Provide the [x, y] coordinate of the cell's center where the given text is located.  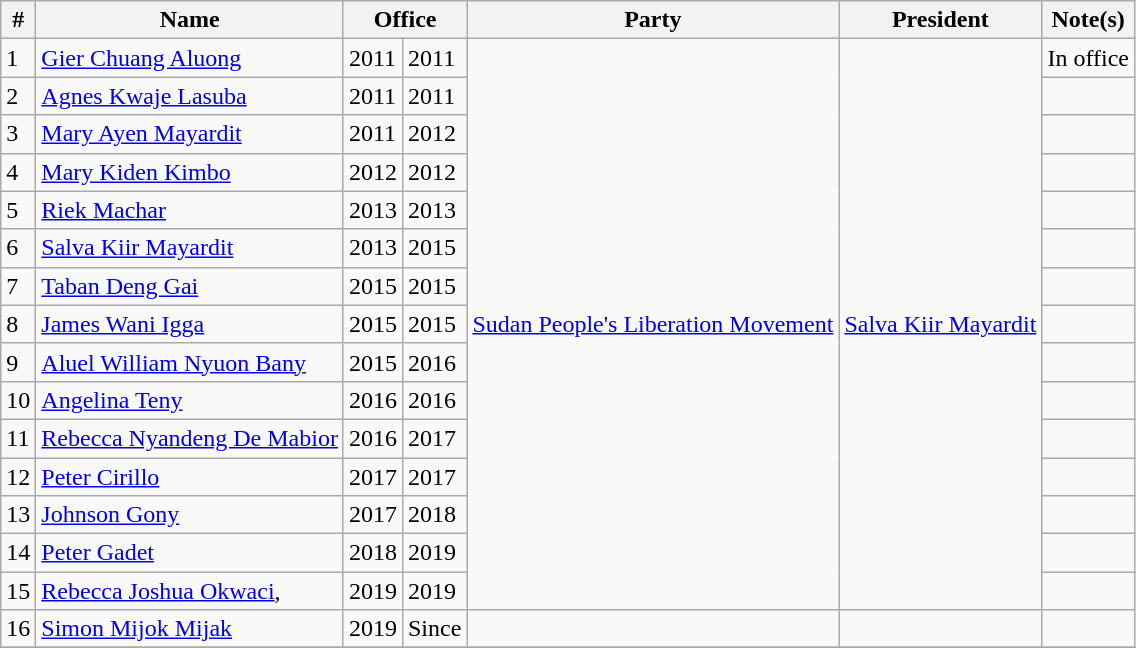
President [940, 20]
Rebecca Nyandeng De Mabior [190, 438]
Mary Kiden Kimbo [190, 172]
Peter Cirillo [190, 477]
Agnes Kwaje Lasuba [190, 96]
Mary Ayen Mayardit [190, 134]
Rebecca Joshua Okwaci, [190, 591]
Riek Machar [190, 210]
2 [18, 96]
1 [18, 58]
James Wani Igga [190, 324]
# [18, 20]
5 [18, 210]
Angelina Teny [190, 400]
13 [18, 515]
Simon Mijok Mijak [190, 629]
Since [434, 629]
14 [18, 553]
In office [1088, 58]
4 [18, 172]
Note(s) [1088, 20]
Aluel William Nyuon Bany [190, 362]
Peter Gadet [190, 553]
Name [190, 20]
12 [18, 477]
15 [18, 591]
10 [18, 400]
3 [18, 134]
6 [18, 248]
9 [18, 362]
Johnson Gony [190, 515]
16 [18, 629]
7 [18, 286]
8 [18, 324]
Office [404, 20]
11 [18, 438]
Party [653, 20]
Taban Deng Gai [190, 286]
Gier Chuang Aluong [190, 58]
Sudan People's Liberation Movement [653, 324]
